Extract the (x, y) coordinate from the center of the cell holding the provided text.  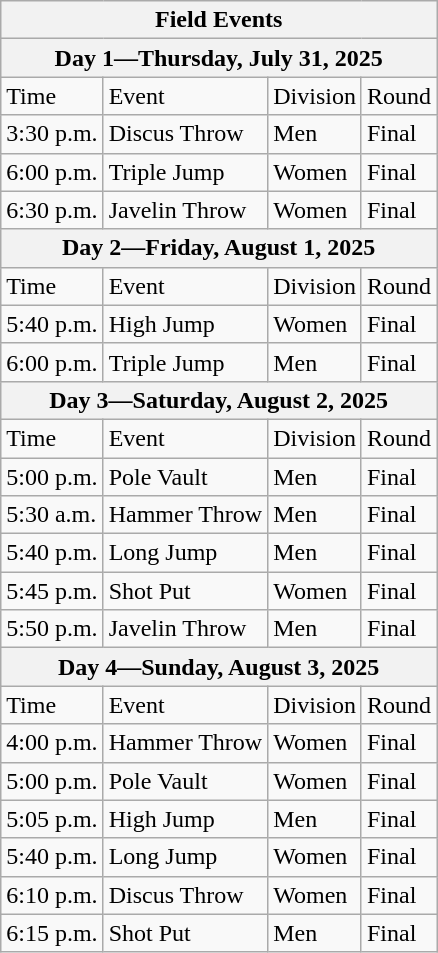
5:30 a.m. (52, 515)
Field Events (219, 20)
5:45 p.m. (52, 591)
6:15 p.m. (52, 933)
Day 1—Thursday, July 31, 2025 (219, 58)
6:10 p.m. (52, 895)
5:50 p.m. (52, 629)
6:30 p.m. (52, 210)
Day 3—Saturday, August 2, 2025 (219, 400)
5:05 p.m. (52, 819)
Day 4—Sunday, August 3, 2025 (219, 667)
4:00 p.m. (52, 743)
3:30 p.m. (52, 134)
Day 2—Friday, August 1, 2025 (219, 248)
